For the text-containing cell, return its midpoint in [X, Y] coordinate format. 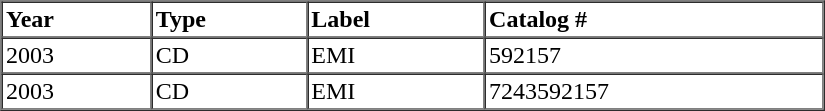
592157 [654, 56]
Label [396, 20]
7243592157 [654, 92]
Year [77, 20]
Catalog # [654, 20]
Type [229, 20]
